Find where the given text appears and provide that cell's center as (X, Y) coordinate. 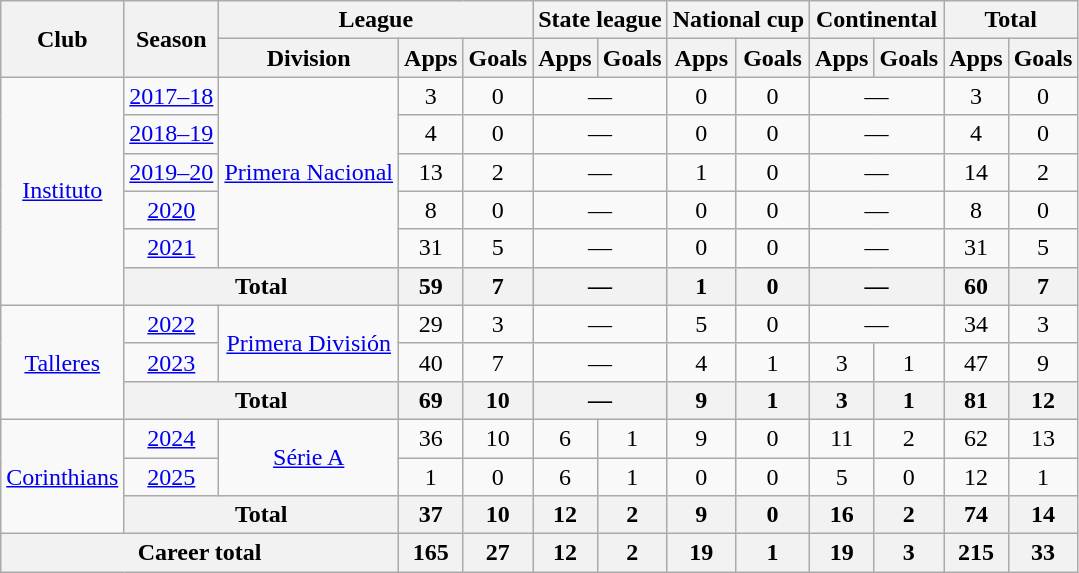
2017–18 (172, 96)
11 (842, 438)
37 (431, 515)
33 (1043, 553)
165 (431, 553)
League (376, 20)
State league (600, 20)
Season (172, 39)
29 (431, 324)
2025 (172, 477)
Corinthians (62, 476)
Continental (877, 20)
2019–20 (172, 172)
Talleres (62, 362)
Career total (200, 553)
Instituto (62, 191)
Division (309, 58)
69 (431, 400)
2020 (172, 210)
2022 (172, 324)
47 (976, 362)
34 (976, 324)
62 (976, 438)
27 (498, 553)
Club (62, 39)
215 (976, 553)
Primera División (309, 343)
National cup (738, 20)
59 (431, 286)
16 (842, 515)
2023 (172, 362)
Série A (309, 457)
81 (976, 400)
Primera Nacional (309, 172)
36 (431, 438)
2018–19 (172, 134)
2024 (172, 438)
2021 (172, 248)
40 (431, 362)
74 (976, 515)
60 (976, 286)
